Provide the (X, Y) coordinate of the cell's center where the given text is located.  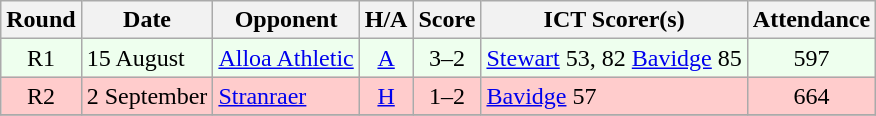
A (386, 58)
15 August (147, 58)
1–2 (447, 96)
Round (41, 20)
Stewart 53, 82 Bavidge 85 (614, 58)
Opponent (286, 20)
Score (447, 20)
R1 (41, 58)
ICT Scorer(s) (614, 20)
H/A (386, 20)
Attendance (811, 20)
Bavidge 57 (614, 96)
Stranraer (286, 96)
597 (811, 58)
Alloa Athletic (286, 58)
664 (811, 96)
R2 (41, 96)
H (386, 96)
Date (147, 20)
2 September (147, 96)
3–2 (447, 58)
